Scan for the cell matching the given text and deliver its [x, y] coordinate at center. 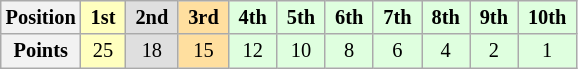
8th [446, 17]
4 [446, 51]
Points [41, 51]
1 [547, 51]
4th [253, 17]
15 [203, 51]
25 [104, 51]
2nd [152, 17]
3rd [203, 17]
7th [397, 17]
5th [301, 17]
10th [547, 17]
1st [104, 17]
8 [349, 51]
6th [349, 17]
12 [253, 51]
6 [397, 51]
10 [301, 51]
18 [152, 51]
9th [494, 17]
2 [494, 51]
Position [41, 17]
